Scan for the cell matching the given text and deliver its [X, Y] coordinate at center. 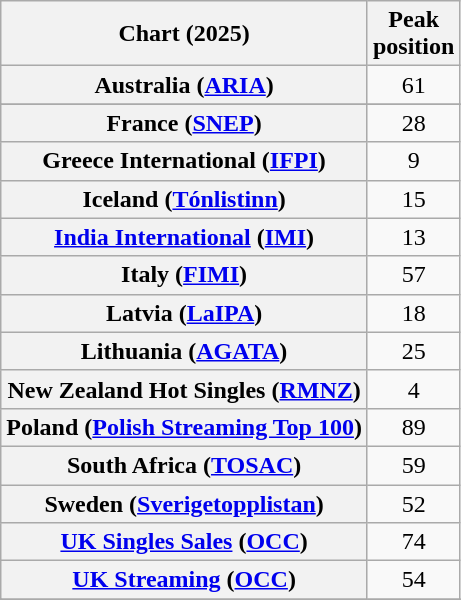
UK Streaming (OCC) [184, 580]
15 [413, 199]
Poland (Polish Streaming Top 100) [184, 427]
74 [413, 542]
Australia (ARIA) [184, 85]
India International (IMI) [184, 237]
54 [413, 580]
Iceland (Tónlistinn) [184, 199]
13 [413, 237]
52 [413, 503]
57 [413, 275]
New Zealand Hot Singles (RMNZ) [184, 389]
61 [413, 85]
South Africa (TOSAC) [184, 465]
9 [413, 161]
Lithuania (AGATA) [184, 351]
Chart (2025) [184, 34]
Italy (FIMI) [184, 275]
Greece International (IFPI) [184, 161]
Peakposition [413, 34]
28 [413, 123]
UK Singles Sales (OCC) [184, 542]
4 [413, 389]
Latvia (LaIPA) [184, 313]
18 [413, 313]
Sweden (Sverigetopplistan) [184, 503]
59 [413, 465]
89 [413, 427]
France (SNEP) [184, 123]
25 [413, 351]
